Detect which cell encompasses the target text, then output its [x, y] center coordinate. 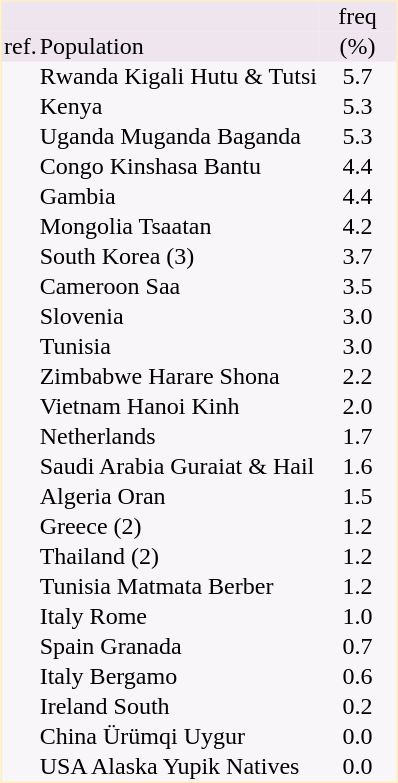
Spain Granada [178, 647]
3.7 [357, 257]
1.0 [357, 617]
Kenya [178, 107]
0.6 [357, 677]
2.0 [357, 407]
South Korea (3) [178, 257]
Gambia [178, 197]
ref. [20, 47]
Population [178, 47]
Zimbabwe Harare Shona [178, 377]
Tunisia Matmata Berber [178, 587]
Italy Bergamo [178, 677]
3.5 [357, 287]
(%) [357, 47]
freq [357, 17]
Slovenia [178, 317]
Thailand (2) [178, 557]
Cameroon Saa [178, 287]
Mongolia Tsaatan [178, 227]
Saudi Arabia Guraiat & Hail [178, 467]
2.2 [357, 377]
China Ürümqi Uygur [178, 737]
Vietnam Hanoi Kinh [178, 407]
1.5 [357, 497]
Uganda Muganda Baganda [178, 137]
5.7 [357, 77]
Tunisia [178, 347]
Congo Kinshasa Bantu [178, 167]
1.6 [357, 467]
4.2 [357, 227]
Ireland South [178, 707]
Greece (2) [178, 527]
Algeria Oran [178, 497]
USA Alaska Yupik Natives [178, 767]
0.2 [357, 707]
Italy Rome [178, 617]
Netherlands [178, 437]
0.7 [357, 647]
1.7 [357, 437]
Rwanda Kigali Hutu & Tutsi [178, 77]
